Search for the cell housing the specified text and yield its [x, y] center coordinate. 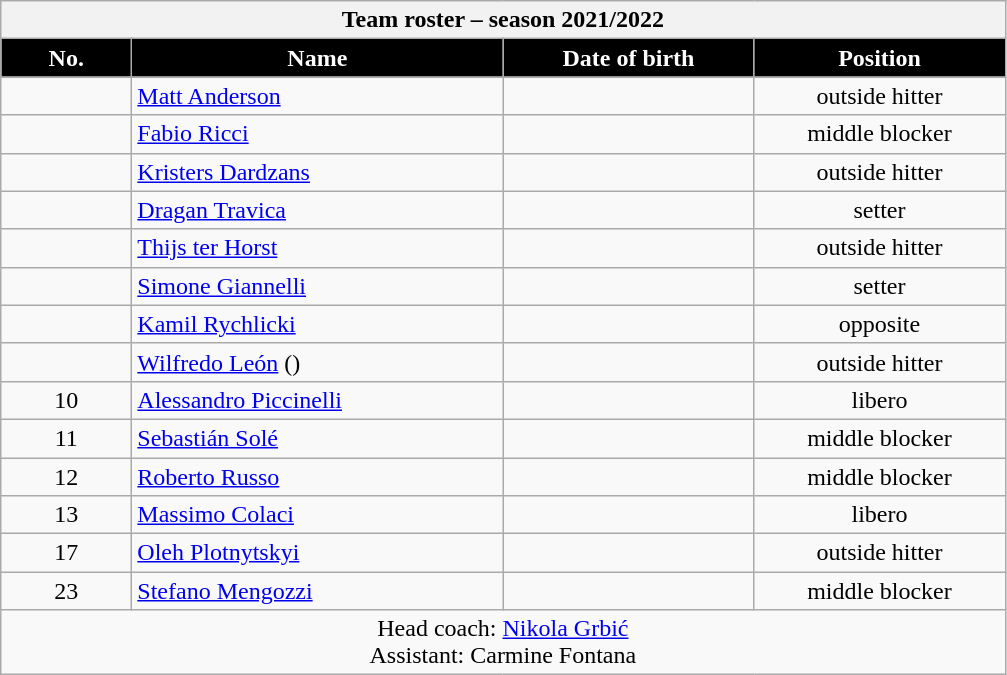
Alessandro Piccinelli [318, 400]
Roberto Russo [318, 477]
Date of birth [628, 58]
11 [66, 438]
Wilfredo León () [318, 362]
Fabio Ricci [318, 134]
Kristers Dardzans [318, 172]
Kamil Rychlicki [318, 324]
Team roster – season 2021/2022 [503, 20]
10 [66, 400]
No. [66, 58]
Thijs ter Horst [318, 248]
17 [66, 553]
23 [66, 591]
Matt Anderson [318, 96]
Massimo Colaci [318, 515]
Dragan Travica [318, 210]
Position [880, 58]
Name [318, 58]
13 [66, 515]
Simone Giannelli [318, 286]
Oleh Plotnytskyi [318, 553]
12 [66, 477]
Sebastián Solé [318, 438]
Head coach: Nikola GrbićAssistant: Carmine Fontana [503, 642]
Stefano Mengozzi [318, 591]
opposite [880, 324]
